Search for the cell housing the specified text and yield its (x, y) center coordinate. 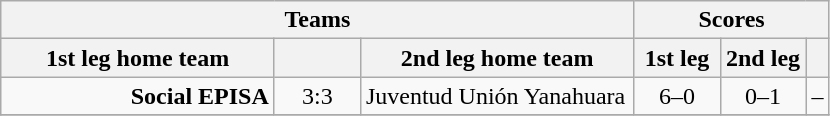
Scores (732, 20)
1st leg (677, 58)
Social EPISA (138, 96)
Teams (318, 20)
1st leg home team (138, 58)
0–1 (763, 96)
6–0 (677, 96)
2nd leg (763, 58)
3:3 (317, 96)
– (818, 96)
Juventud Unión Yanahuara (497, 96)
2nd leg home team (497, 58)
